For the text-containing cell, return its midpoint in (x, y) coordinate format. 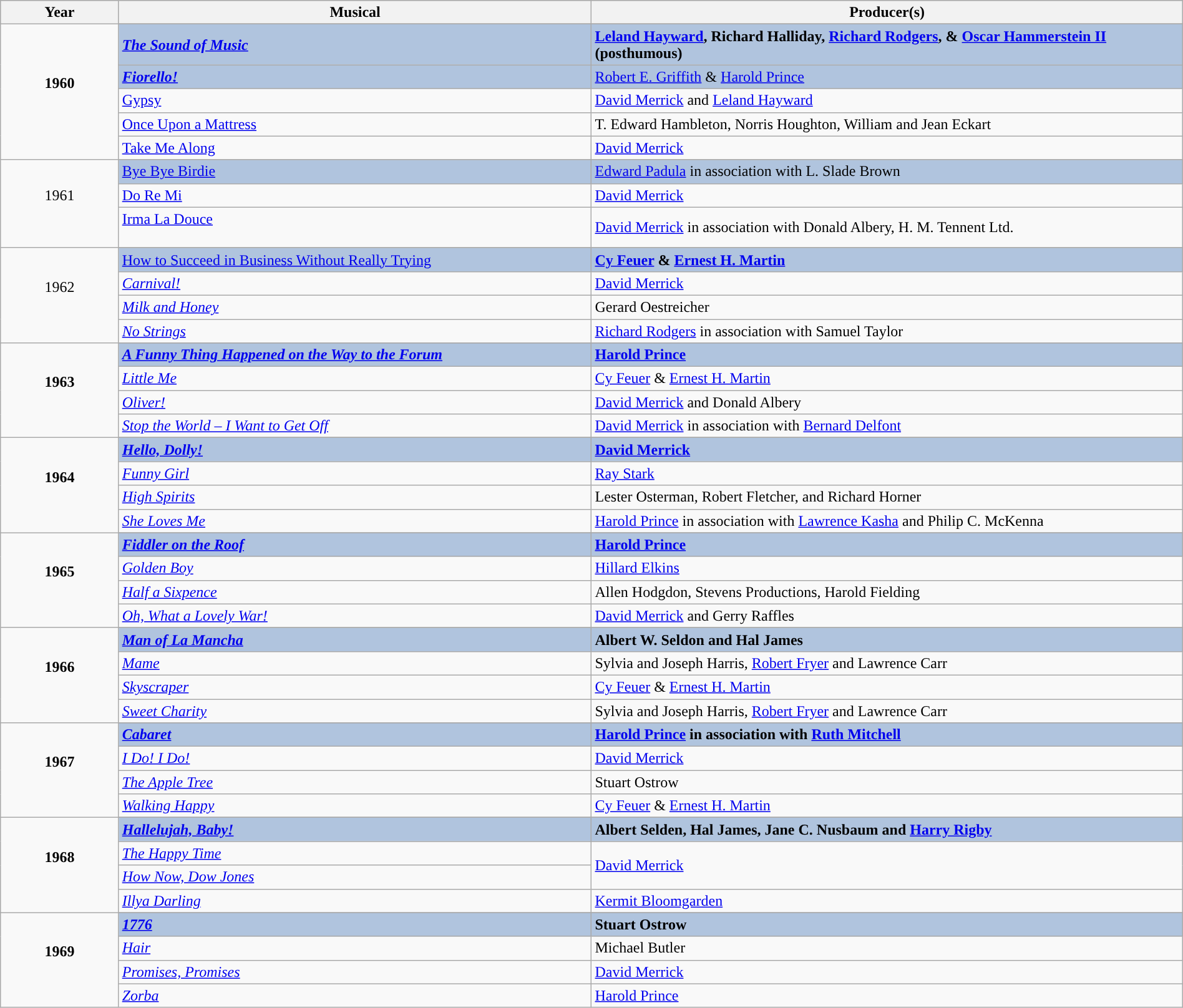
David Merrick and Leland Hayward (887, 100)
Year (60, 12)
1961 (60, 203)
Golden Boy (355, 568)
Fiddler on the Roof (355, 545)
David Merrick and Donald Albery (887, 402)
Carnival! (355, 283)
Gerard Oestreicher (887, 307)
David Merrick in association with Donald Albery, H. M. Tennent Ltd. (887, 227)
Walking Happy (355, 806)
David Merrick in association with Bernard Delfont (887, 426)
Allen Hodgdon, Stevens Productions, Harold Fielding (887, 592)
1776 (355, 924)
1966 (60, 675)
Hello, Dolly! (355, 450)
Little Me (355, 379)
Milk and Honey (355, 307)
T. Edward Hambleton, Norris Houghton, William and Jean Eckart (887, 124)
Mame (355, 663)
1962 (60, 295)
Once Upon a Mattress (355, 124)
Ray Stark (887, 473)
Take Me Along (355, 148)
High Spirits (355, 497)
Cabaret (355, 735)
Kermit Bloomgarden (887, 901)
The Apple Tree (355, 782)
1964 (60, 485)
Richard Rodgers in association with Samuel Taylor (887, 331)
Oliver! (355, 402)
Sweet Charity (355, 710)
Illya Darling (355, 901)
Harold Prince in association with Ruth Mitchell (887, 735)
Producer(s) (887, 12)
Albert W. Seldon and Hal James (887, 639)
1963 (60, 390)
The Happy Time (355, 853)
Stop the World – I Want to Get Off (355, 426)
Hair (355, 948)
Fiorello! (355, 77)
David Merrick and Gerry Raffles (887, 616)
Bye Bye Birdie (355, 172)
Zorba (355, 996)
Edward Padula in association with L. Slade Brown (887, 172)
Lester Osterman, Robert Fletcher, and Richard Horner (887, 497)
Hillard Elkins (887, 568)
Albert Selden, Hal James, Jane C. Nusbaum and Harry Rigby (887, 830)
Leland Hayward, Richard Halliday, Richard Rodgers, & Oscar Hammerstein II (posthumous) (887, 45)
A Funny Thing Happened on the Way to the Forum (355, 355)
No Strings (355, 331)
I Do! I Do! (355, 758)
Promises, Promises (355, 972)
Hallelujah, Baby! (355, 830)
Skyscraper (355, 687)
Do Re Mi (355, 195)
How Now, Dow Jones (355, 877)
Irma La Douce (355, 227)
Man of La Mancha (355, 639)
Michael Butler (887, 948)
Robert E. Griffith & Harold Prince (887, 77)
1965 (60, 580)
Harold Prince in association with Lawrence Kasha and Philip C. McKenna (887, 521)
How to Succeed in Business Without Really Trying (355, 259)
Gypsy (355, 100)
Half a Sixpence (355, 592)
Funny Girl (355, 473)
1968 (60, 865)
1960 (60, 92)
She Loves Me (355, 521)
Musical (355, 12)
1967 (60, 770)
1969 (60, 960)
The Sound of Music (355, 45)
Oh, What a Lovely War! (355, 616)
